Detect which cell encompasses the target text, then output its (X, Y) center coordinate. 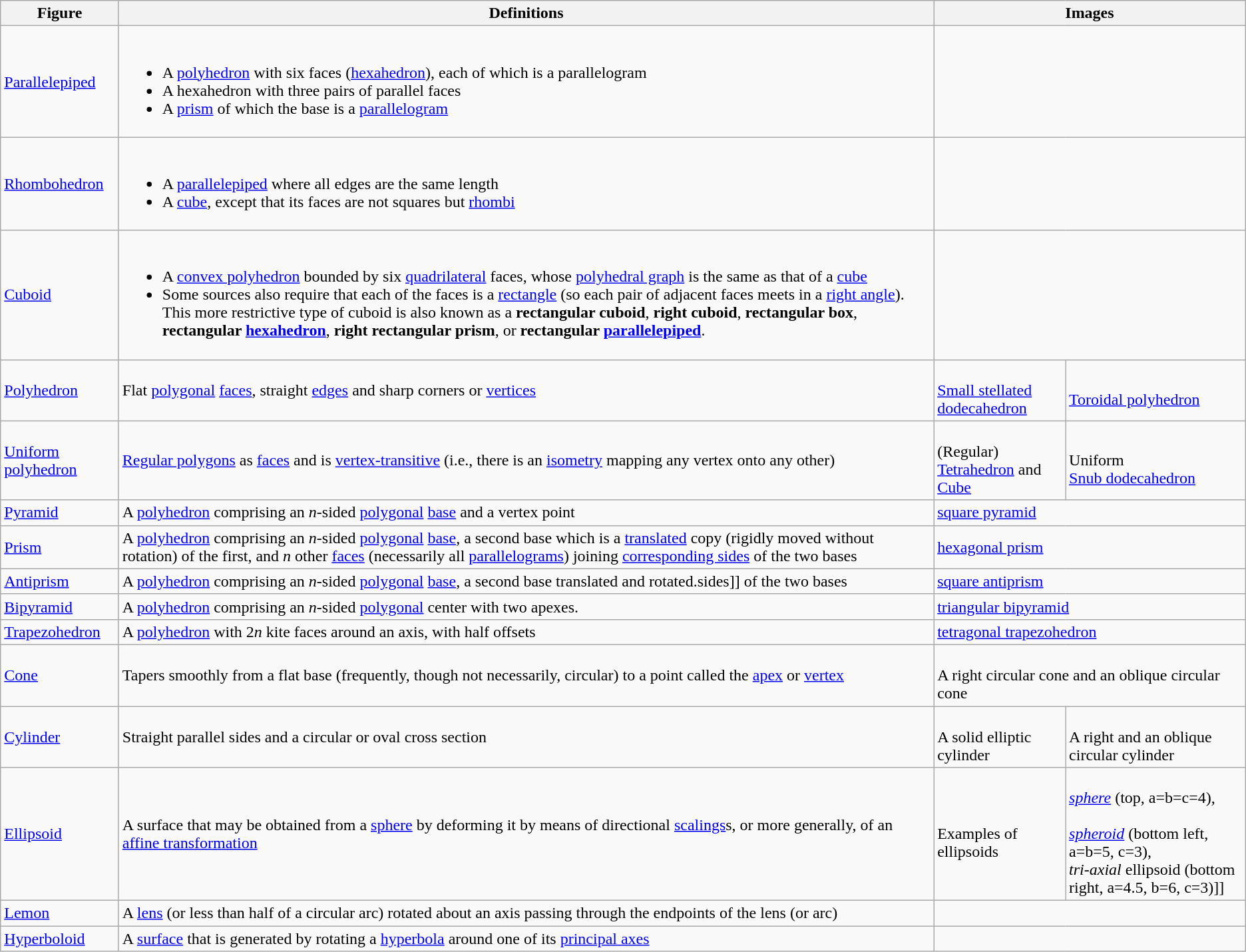
A surface that is generated by rotating a hyperbola around one of its principal axes (526, 939)
square antiprism (1090, 581)
Cylinder (60, 736)
Pyramid (60, 513)
Regular polygons as faces and is vertex-transitive (i.e., there is an isometry mapping any vertex onto any other) (526, 461)
Toroidal polyhedron (1155, 390)
A lens (or less than half of a circular arc) rotated about an axis passing through the endpoints of the lens (or arc) (526, 913)
Lemon (60, 913)
A polyhedron comprising an n-sided polygonal center with two apexes. (526, 606)
Figure (60, 13)
Tapers smoothly from a flat base (frequently, though not necessarily, circular) to a point called the apex or vertex (526, 675)
Rhombohedron (60, 184)
Cuboid (60, 295)
Uniform polyhedron (60, 461)
(Regular)Tetrahedron and Cube (1000, 461)
Polyhedron (60, 390)
Images (1090, 13)
Small stellated dodecahedron (1000, 390)
Trapezohedron (60, 632)
A right and an oblique circular cylinder (1155, 736)
hexagonal prism (1090, 547)
A right circular cone and an oblique circular cone (1090, 675)
A surface that may be obtained from a sphere by deforming it by means of directional scalingss, or more generally, of an affine transformation (526, 834)
Straight parallel sides and a circular or oval cross section (526, 736)
Bipyramid (60, 606)
sphere (top, a=b=c=4),spheroid (bottom left, a=b=5, c=3), tri-axial ellipsoid (bottom right, a=4.5, b=6, c=3)]] (1155, 834)
Examples of ellipsoids (1000, 834)
Hyperboloid (60, 939)
Antiprism (60, 581)
Flat polygonal faces, straight edges and sharp corners or vertices (526, 390)
A parallelepiped where all edges are the same lengthA cube, except that its faces are not squares but rhombi (526, 184)
UniformSnub dodecahedron (1155, 461)
Ellipsoid (60, 834)
A polyhedron with 2n kite faces around an axis, with half offsets (526, 632)
Parallelepiped (60, 81)
Definitions (526, 13)
A solid elliptic cylinder (1000, 736)
triangular bipyramid (1090, 606)
tetragonal trapezohedron (1090, 632)
square pyramid (1090, 513)
Prism (60, 547)
Cone (60, 675)
A polyhedron comprising an n-sided polygonal base and a vertex point (526, 513)
A polyhedron comprising an n-sided polygonal base, a second base translated and rotated.sides]] of the two bases (526, 581)
